Output the (x, y) coordinate of the center of the cell containing the given text.  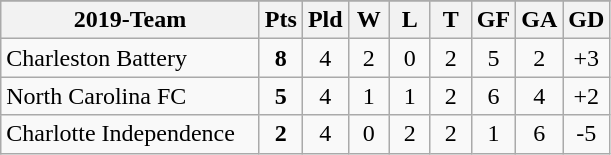
North Carolina FC (130, 96)
GD (586, 20)
GF (493, 20)
L (410, 20)
T (450, 20)
+2 (586, 96)
GA (540, 20)
2019-Team (130, 20)
Pld (325, 20)
-5 (586, 134)
W (368, 20)
+3 (586, 58)
Charlotte Independence (130, 134)
Pts (280, 20)
Charleston Battery (130, 58)
8 (280, 58)
